Identify which cell holds the provided text, then report its (x, y) central coordinate. 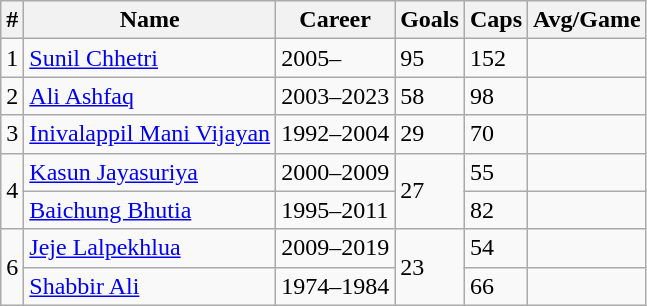
3 (12, 134)
Caps (496, 20)
152 (496, 58)
Inivalappil Mani Vijayan (150, 134)
98 (496, 96)
Career (336, 20)
55 (496, 172)
6 (12, 267)
27 (430, 191)
Name (150, 20)
29 (430, 134)
Ali Ashfaq (150, 96)
82 (496, 210)
1995–2011 (336, 210)
70 (496, 134)
2003–2023 (336, 96)
1 (12, 58)
1992–2004 (336, 134)
58 (430, 96)
Jeje Lalpekhlua (150, 248)
4 (12, 191)
66 (496, 286)
Shabbir Ali (150, 286)
2 (12, 96)
Sunil Chhetri (150, 58)
Avg/Game (588, 20)
Goals (430, 20)
# (12, 20)
2009–2019 (336, 248)
2000–2009 (336, 172)
95 (430, 58)
23 (430, 267)
Kasun Jayasuriya (150, 172)
1974–1984 (336, 286)
54 (496, 248)
Baichung Bhutia (150, 210)
2005– (336, 58)
